Provide the (X, Y) coordinate of the cell's center where the given text is located.  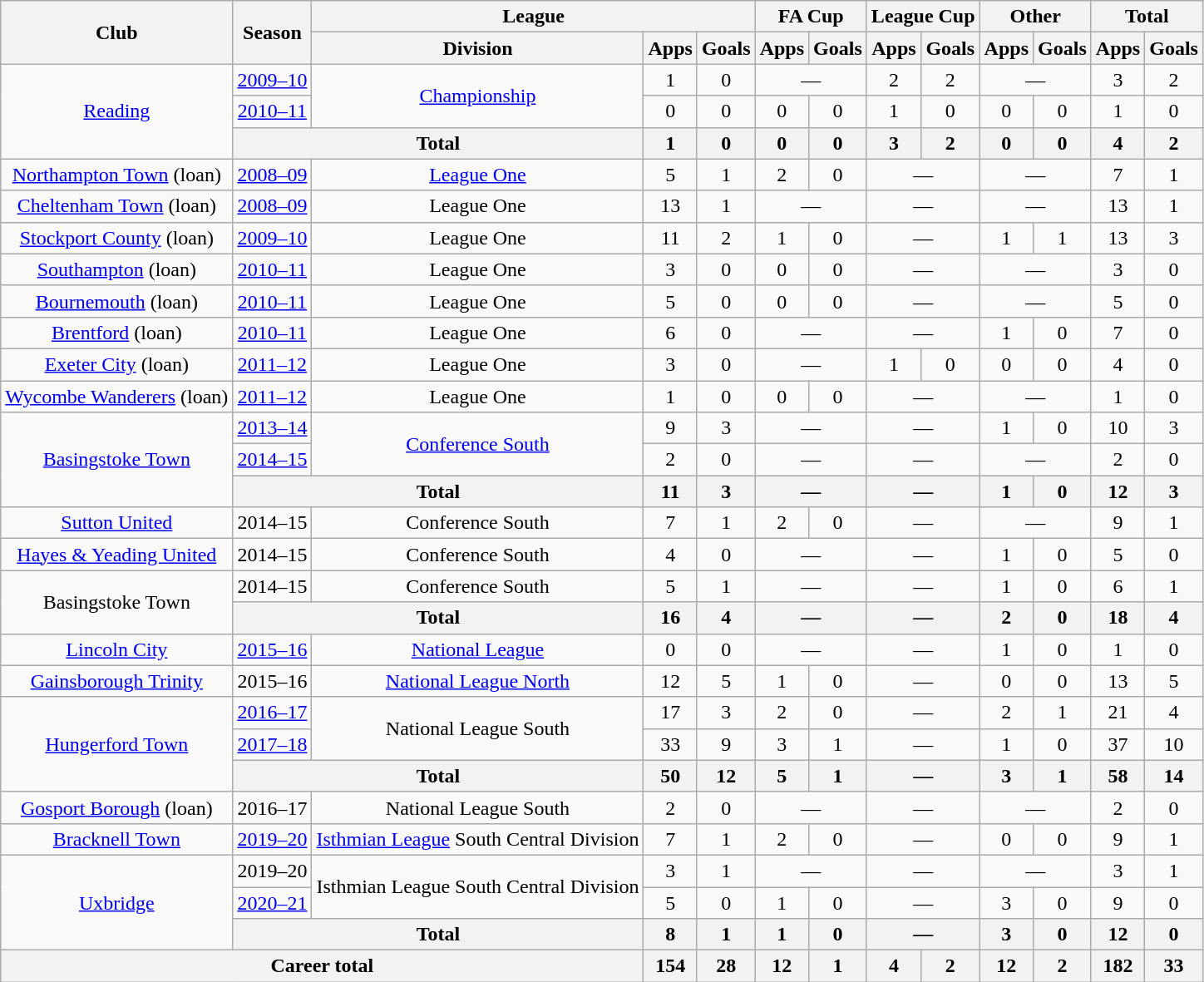
Northampton Town (loan) (116, 175)
Gainsborough Trinity (116, 681)
Southampton (loan) (116, 269)
50 (670, 776)
Hayes & Yeading United (116, 555)
58 (1118, 776)
2017–18 (273, 744)
18 (1118, 618)
Cheltenham Town (loan) (116, 206)
37 (1118, 744)
14 (1174, 776)
Wycombe Wanderers (loan) (116, 397)
Sutton United (116, 523)
Career total (323, 966)
Reading (116, 111)
Brentford (loan) (116, 333)
Exeter City (loan) (116, 364)
Lincoln City (116, 649)
2013–14 (273, 428)
Season (273, 32)
National League North (477, 681)
16 (670, 618)
2020–21 (273, 902)
Gosport Borough (loan) (116, 807)
Other (1035, 17)
National League (477, 649)
17 (670, 713)
Bournemouth (loan) (116, 301)
182 (1118, 966)
League (534, 17)
Division (477, 48)
Hungerford Town (116, 744)
154 (670, 966)
Uxbridge (116, 902)
Championship (477, 96)
Bracknell Town (116, 839)
21 (1118, 713)
8 (670, 935)
28 (726, 966)
FA Cup (811, 17)
Club (116, 32)
League Cup (923, 17)
Stockport County (loan) (116, 238)
